Identify which cell holds the provided text, then report its (x, y) central coordinate. 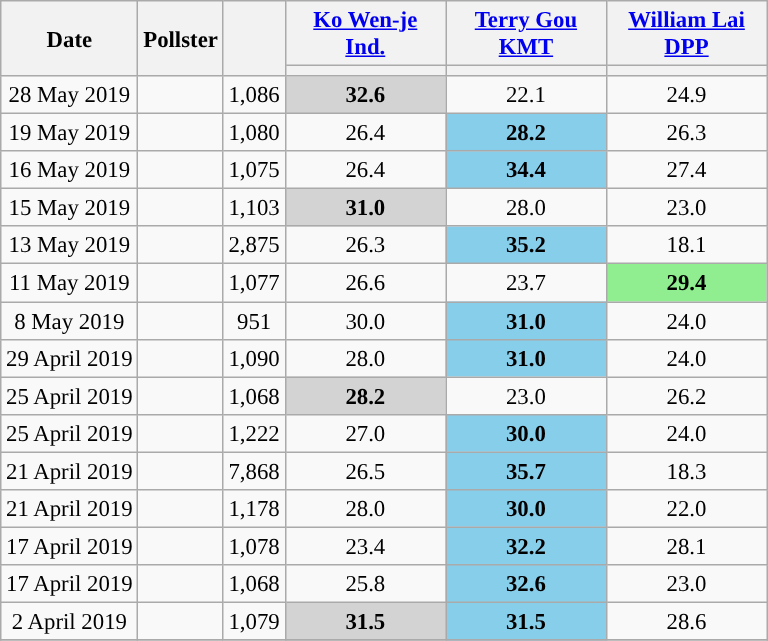
25.8 (366, 584)
29 April 2019 (70, 358)
26.2 (686, 396)
34.4 (526, 170)
22.0 (686, 509)
2,875 (254, 245)
8 May 2019 (70, 321)
18.1 (686, 245)
28 May 2019 (70, 95)
1,222 (254, 433)
16 May 2019 (70, 170)
1,079 (254, 621)
Date (70, 38)
1,103 (254, 208)
7,868 (254, 471)
18.3 (686, 471)
27.4 (686, 170)
28.1 (686, 546)
24.9 (686, 95)
William LaiDPP (686, 34)
13 May 2019 (70, 245)
1,075 (254, 170)
Terry GouKMT (526, 34)
29.4 (686, 283)
19 May 2019 (70, 133)
27.0 (366, 433)
11 May 2019 (70, 283)
35.7 (526, 471)
2 April 2019 (70, 621)
26.5 (366, 471)
32.2 (526, 546)
26.6 (366, 283)
1,078 (254, 546)
22.1 (526, 95)
23.7 (526, 283)
35.2 (526, 245)
951 (254, 321)
1,077 (254, 283)
1,080 (254, 133)
Pollster (180, 38)
1,086 (254, 95)
28.6 (686, 621)
1,178 (254, 509)
23.4 (366, 546)
15 May 2019 (70, 208)
1,090 (254, 358)
Ko Wen-jeInd. (366, 34)
